Return [x, y] of the center of cell containing provided text 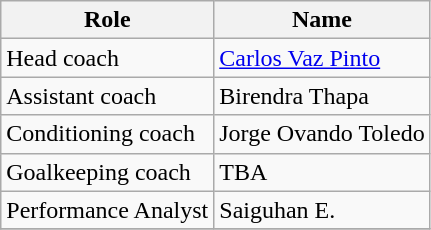
Head coach [108, 58]
Conditioning coach [108, 134]
TBA [322, 172]
Carlos Vaz Pinto [322, 58]
Birendra Thapa [322, 96]
Goalkeeping coach [108, 172]
Assistant coach [108, 96]
Saiguhan E. [322, 210]
Jorge Ovando Toledo [322, 134]
Name [322, 20]
Performance Analyst [108, 210]
Role [108, 20]
